Output the (X, Y) coordinate of the center of the cell containing the given text.  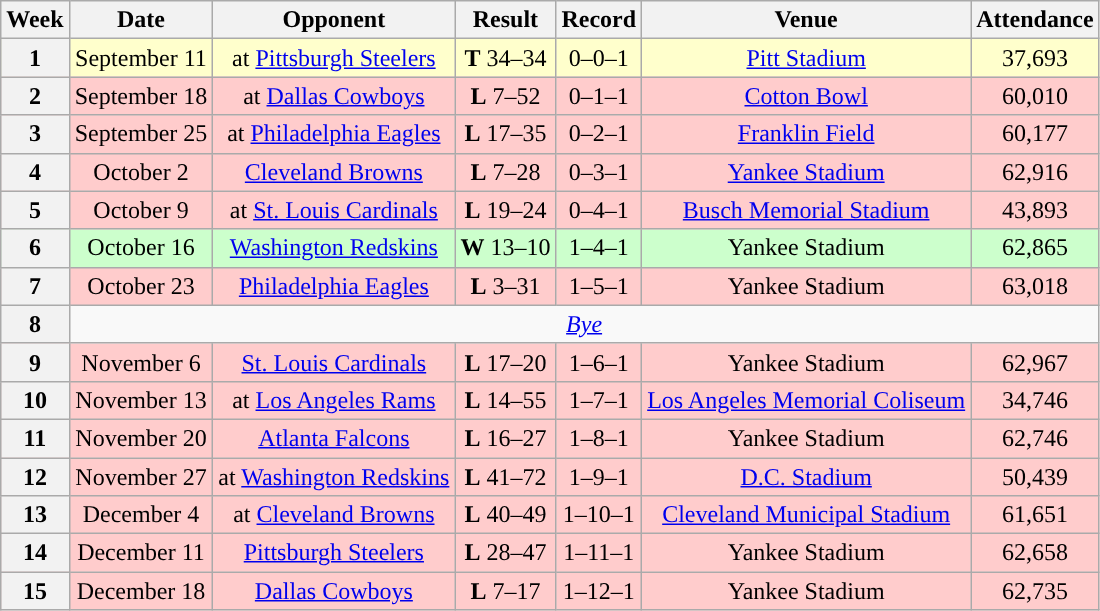
Date (141, 20)
at Los Angeles Rams (334, 400)
L 41–72 (506, 477)
L 7–17 (506, 591)
November 6 (141, 362)
7 (35, 286)
September 11 (141, 58)
Result (506, 20)
L 3–31 (506, 286)
November 20 (141, 438)
62,735 (1035, 591)
9 (35, 362)
L 19–24 (506, 210)
St. Louis Cardinals (334, 362)
D.C. Stadium (806, 477)
Cleveland Browns (334, 172)
at Cleveland Browns (334, 515)
62,916 (1035, 172)
1–11–1 (599, 553)
61,651 (1035, 515)
Washington Redskins (334, 248)
L 17–35 (506, 134)
1–8–1 (599, 438)
Record (599, 20)
at Dallas Cowboys (334, 96)
Busch Memorial Stadium (806, 210)
0–4–1 (599, 210)
50,439 (1035, 477)
1–4–1 (599, 248)
at St. Louis Cardinals (334, 210)
62,967 (1035, 362)
Opponent (334, 20)
14 (35, 553)
1–6–1 (599, 362)
Pitt Stadium (806, 58)
37,693 (1035, 58)
0–2–1 (599, 134)
62,658 (1035, 553)
62,746 (1035, 438)
Philadelphia Eagles (334, 286)
September 18 (141, 96)
Franklin Field (806, 134)
Atlanta Falcons (334, 438)
4 (35, 172)
December 11 (141, 553)
1–10–1 (599, 515)
L 17–20 (506, 362)
L 16–27 (506, 438)
L 7–28 (506, 172)
Cleveland Municipal Stadium (806, 515)
1–9–1 (599, 477)
October 16 (141, 248)
December 4 (141, 515)
at Pittsburgh Steelers (334, 58)
Venue (806, 20)
0–1–1 (599, 96)
63,018 (1035, 286)
60,010 (1035, 96)
10 (35, 400)
at Washington Redskins (334, 477)
Pittsburgh Steelers (334, 553)
September 25 (141, 134)
12 (35, 477)
October 2 (141, 172)
December 18 (141, 591)
62,865 (1035, 248)
Los Angeles Memorial Coliseum (806, 400)
W 13–10 (506, 248)
6 (35, 248)
60,177 (1035, 134)
8 (35, 324)
November 27 (141, 477)
5 (35, 210)
15 (35, 591)
Dallas Cowboys (334, 591)
L 14–55 (506, 400)
L 40–49 (506, 515)
11 (35, 438)
1–12–1 (599, 591)
November 13 (141, 400)
2 (35, 96)
1–7–1 (599, 400)
34,746 (1035, 400)
Cotton Bowl (806, 96)
Attendance (1035, 20)
Week (35, 20)
October 23 (141, 286)
0–3–1 (599, 172)
October 9 (141, 210)
T 34–34 (506, 58)
at Philadelphia Eagles (334, 134)
L 7–52 (506, 96)
0–0–1 (599, 58)
3 (35, 134)
L 28–47 (506, 553)
1–5–1 (599, 286)
43,893 (1035, 210)
Bye (584, 324)
13 (35, 515)
1 (35, 58)
